Return [X, Y] of the center of cell containing provided text 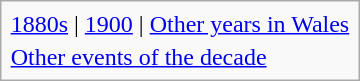
Other events of the decade [180, 57]
1880s | 1900 | Other years in Wales [180, 24]
